Scan for the cell matching the given text and deliver its [x, y] coordinate at center. 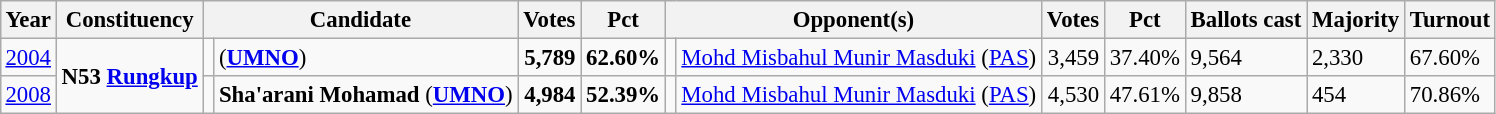
70.86% [1450, 95]
62.60% [624, 57]
Sha'arani Mohamad (UMNO) [366, 95]
Year [28, 20]
37.40% [1144, 57]
67.60% [1450, 57]
Candidate [360, 20]
Turnout [1450, 20]
9,564 [1246, 57]
Majority [1356, 20]
5,789 [550, 57]
52.39% [624, 95]
(UMNO) [366, 57]
4,530 [1072, 95]
Ballots cast [1246, 20]
2004 [28, 57]
Constituency [130, 20]
Opponent(s) [853, 20]
2008 [28, 95]
9,858 [1246, 95]
3,459 [1072, 57]
2,330 [1356, 57]
454 [1356, 95]
N53 Rungkup [130, 76]
4,984 [550, 95]
47.61% [1144, 95]
